Pinpoint the cell where the given text exists, returning its [X, Y] midpoint coordinate. 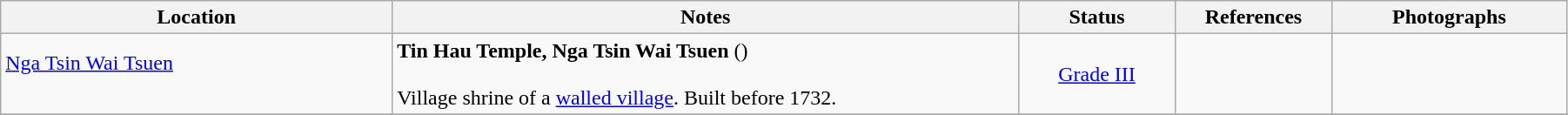
Location [197, 17]
Photographs [1449, 17]
Nga Tsin Wai Tsuen [197, 74]
Tin Hau Temple, Nga Tsin Wai Tsuen ()Village shrine of a walled village. Built before 1732. [706, 74]
Grade III [1097, 74]
References [1253, 17]
Status [1097, 17]
Notes [706, 17]
